Return (x, y) of the center of cell containing provided text 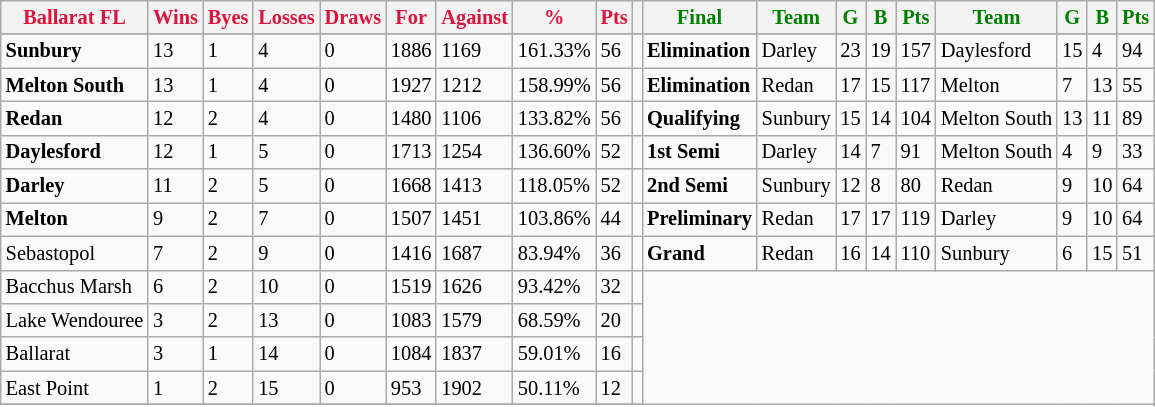
Grand (700, 253)
1st Semi (700, 152)
118.05% (554, 186)
19 (881, 51)
East Point (74, 388)
Ballarat (74, 354)
1668 (411, 186)
8 (881, 186)
59.01% (554, 354)
1886 (411, 51)
1713 (411, 152)
44 (614, 219)
36 (614, 253)
1084 (411, 354)
93.42% (554, 287)
136.60% (554, 152)
1507 (411, 219)
% (554, 17)
1413 (474, 186)
Qualifying (700, 118)
161.33% (554, 51)
1519 (411, 287)
Final (700, 17)
23 (851, 51)
1254 (474, 152)
119 (916, 219)
157 (916, 51)
104 (916, 118)
1416 (411, 253)
1902 (474, 388)
68.59% (554, 320)
91 (916, 152)
103.86% (554, 219)
For (411, 17)
1837 (474, 354)
1106 (474, 118)
20 (614, 320)
Bacchus Marsh (74, 287)
Sebastopol (74, 253)
89 (1136, 118)
51 (1136, 253)
Wins (176, 17)
33 (1136, 152)
117 (916, 85)
158.99% (554, 85)
1579 (474, 320)
1451 (474, 219)
Preliminary (700, 219)
1212 (474, 85)
1687 (474, 253)
55 (1136, 85)
94 (1136, 51)
Ballarat FL (74, 17)
83.94% (554, 253)
133.82% (554, 118)
1480 (411, 118)
Against (474, 17)
32 (614, 287)
Losses (286, 17)
110 (916, 253)
2nd Semi (700, 186)
1626 (474, 287)
1169 (474, 51)
953 (411, 388)
Lake Wendouree (74, 320)
Byes (228, 17)
1927 (411, 85)
1083 (411, 320)
80 (916, 186)
Draws (353, 17)
50.11% (554, 388)
